Capture the cell that displays the provided text and extract its [X, Y] central coordinate. 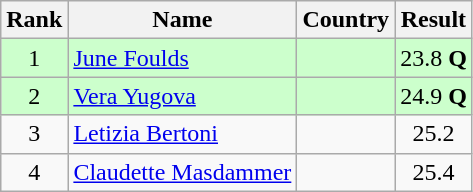
25.4 [434, 172]
Country [346, 20]
Name [182, 20]
Result [434, 20]
23.8 Q [434, 58]
4 [34, 172]
24.9 Q [434, 96]
Rank [34, 20]
Claudette Masdammer [182, 172]
Letizia Bertoni [182, 134]
2 [34, 96]
Vera Yugova [182, 96]
June Foulds [182, 58]
1 [34, 58]
3 [34, 134]
25.2 [434, 134]
